For the text-containing cell, return its midpoint in (X, Y) coordinate format. 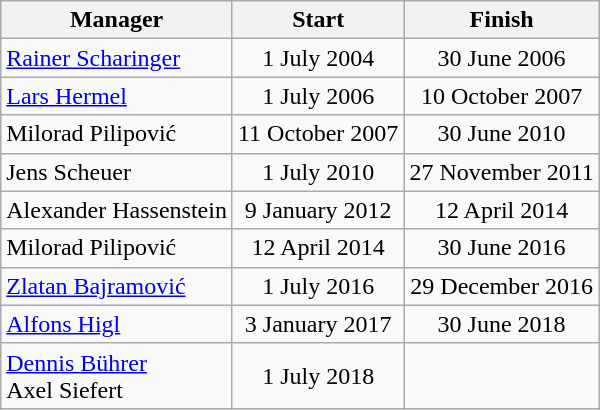
11 October 2007 (318, 134)
10 October 2007 (502, 96)
30 June 2010 (502, 134)
9 January 2012 (318, 210)
3 January 2017 (318, 324)
30 June 2018 (502, 324)
27 November 2011 (502, 172)
Manager (117, 20)
Alexander Hassenstein (117, 210)
Rainer Scharinger (117, 58)
1 July 2016 (318, 286)
Jens Scheuer (117, 172)
Lars Hermel (117, 96)
1 July 2006 (318, 96)
Zlatan Bajramović (117, 286)
1 July 2018 (318, 376)
1 July 2004 (318, 58)
Finish (502, 20)
Dennis Bührer Axel Siefert (117, 376)
Alfons Higl (117, 324)
29 December 2016 (502, 286)
30 June 2016 (502, 248)
1 July 2010 (318, 172)
30 June 2006 (502, 58)
Start (318, 20)
